Provide the [x, y] coordinate of the cell's center where the given text is located.  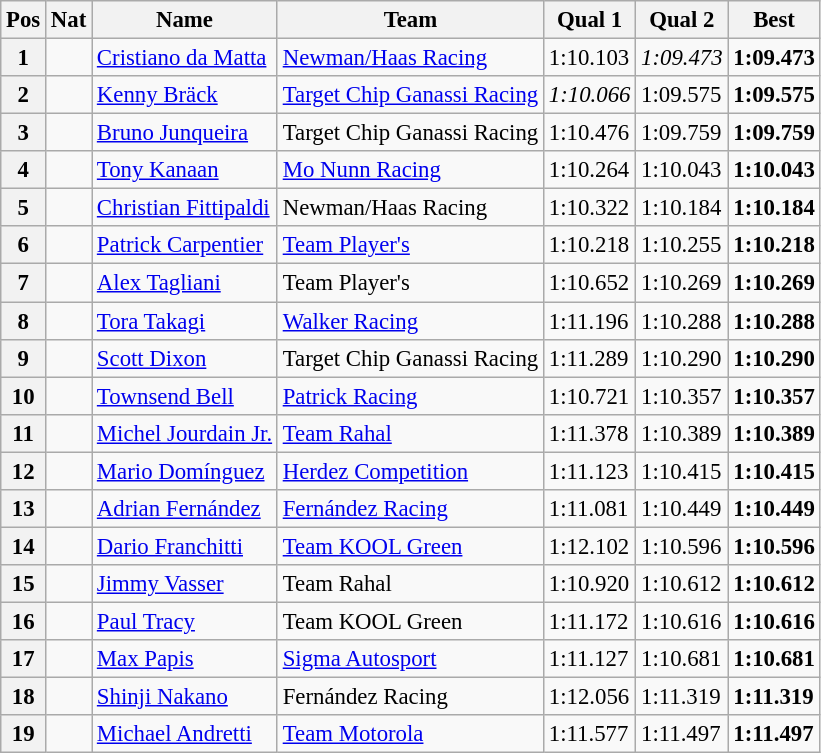
Kenny Bräck [185, 95]
18 [24, 697]
Scott Dixon [185, 358]
Michael Andretti [185, 734]
8 [24, 321]
3 [24, 133]
5 [24, 208]
Paul Tracy [185, 621]
1:11.378 [589, 433]
1:10.103 [589, 58]
1:12.102 [589, 546]
1:10.322 [589, 208]
1:10.066 [589, 95]
17 [24, 659]
10 [24, 396]
Qual 2 [682, 20]
1:10.255 [682, 245]
Michel Jourdain Jr. [185, 433]
Jimmy Vasser [185, 584]
Qual 1 [589, 20]
1:11.127 [589, 659]
Christian Fittipaldi [185, 208]
Sigma Autosport [410, 659]
1:10.920 [589, 584]
12 [24, 471]
1:11.081 [589, 509]
Best [774, 20]
Patrick Racing [410, 396]
13 [24, 509]
1:10.476 [589, 133]
11 [24, 433]
9 [24, 358]
Mario Domínguez [185, 471]
2 [24, 95]
Herdez Competition [410, 471]
Nat [69, 20]
Pos [24, 20]
Max Papis [185, 659]
1:11.172 [589, 621]
7 [24, 283]
Patrick Carpentier [185, 245]
Tora Takagi [185, 321]
1:10.264 [589, 170]
6 [24, 245]
19 [24, 734]
Tony Kanaan [185, 170]
16 [24, 621]
Bruno Junqueira [185, 133]
1:12.056 [589, 697]
14 [24, 546]
Name [185, 20]
1:11.289 [589, 358]
Team [410, 20]
Dario Franchitti [185, 546]
1:10.721 [589, 396]
Adrian Fernández [185, 509]
15 [24, 584]
Team Motorola [410, 734]
1:11.196 [589, 321]
1:11.123 [589, 471]
1:11.577 [589, 734]
Walker Racing [410, 321]
Mo Nunn Racing [410, 170]
Townsend Bell [185, 396]
1:10.652 [589, 283]
4 [24, 170]
1 [24, 58]
Cristiano da Matta [185, 58]
Shinji Nakano [185, 697]
Alex Tagliani [185, 283]
